Identify which cell holds the provided text, then report its (x, y) central coordinate. 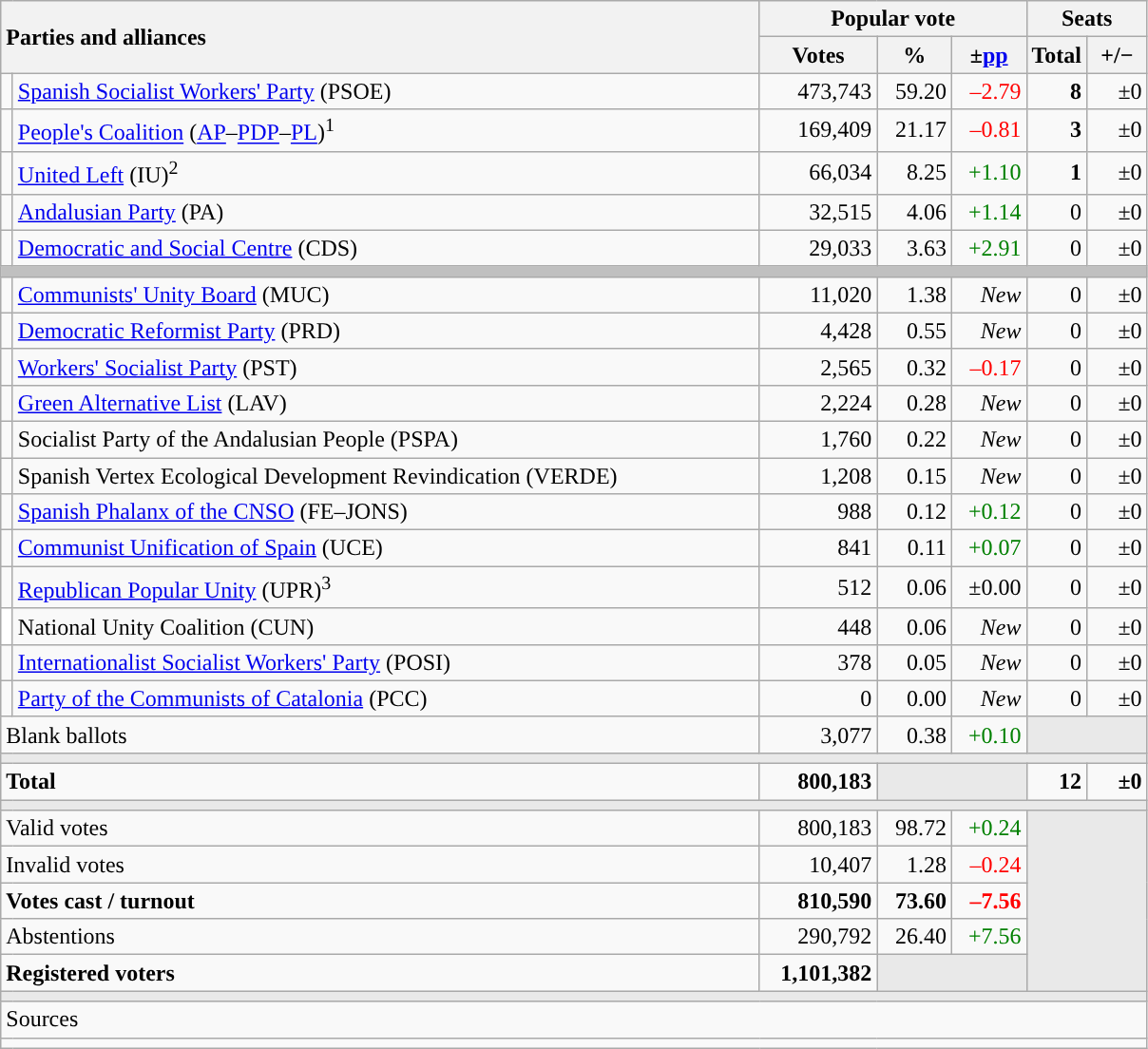
Registered voters (380, 973)
0.05 (914, 662)
11,020 (818, 295)
People's Coalition (AP–PDP–PL)1 (386, 131)
–7.56 (988, 901)
+7.56 (988, 937)
+0.10 (988, 734)
988 (818, 512)
1 (1057, 173)
% (914, 55)
12 (1057, 782)
0.22 (914, 439)
Spanish Socialist Workers' Party (PSOE) (386, 91)
Abstentions (380, 937)
Communist Unification of Spain (UCE) (386, 548)
0.15 (914, 476)
0.32 (914, 367)
United Left (IU)2 (386, 173)
Spanish Vertex Ecological Development Revindication (VERDE) (386, 476)
Party of the Communists of Catalonia (PCC) (386, 698)
512 (818, 587)
4.06 (914, 212)
3 (1057, 131)
Internationalist Socialist Workers' Party (POSI) (386, 662)
1,101,382 (818, 973)
59.20 (914, 91)
+1.10 (988, 173)
+1.14 (988, 212)
0.55 (914, 331)
Republican Popular Unity (UPR)3 (386, 587)
378 (818, 662)
2,224 (818, 403)
0.38 (914, 734)
8.25 (914, 173)
98.72 (914, 829)
–0.24 (988, 865)
448 (818, 626)
169,409 (818, 131)
Seats (1087, 19)
–2.79 (988, 91)
1,208 (818, 476)
26.40 (914, 937)
1,760 (818, 439)
10,407 (818, 865)
Popular vote (893, 19)
+/− (1118, 55)
+0.07 (988, 548)
841 (818, 548)
Green Alternative List (LAV) (386, 403)
Parties and alliances (380, 37)
+2.91 (988, 248)
Votes cast / turnout (380, 901)
32,515 (818, 212)
Sources (574, 1020)
Blank ballots (380, 734)
Communists' Unity Board (MUC) (386, 295)
–0.17 (988, 367)
National Unity Coalition (CUN) (386, 626)
±pp (988, 55)
Valid votes (380, 829)
Democratic Reformist Party (PRD) (386, 331)
Spanish Phalanx of the CNSO (FE–JONS) (386, 512)
73.60 (914, 901)
Andalusian Party (PA) (386, 212)
Workers' Socialist Party (PST) (386, 367)
29,033 (818, 248)
+0.12 (988, 512)
0.00 (914, 698)
1.38 (914, 295)
Democratic and Social Centre (CDS) (386, 248)
66,034 (818, 173)
2,565 (818, 367)
0.11 (914, 548)
21.17 (914, 131)
3.63 (914, 248)
290,792 (818, 937)
Votes (818, 55)
3,077 (818, 734)
4,428 (818, 331)
±0.00 (988, 587)
810,590 (818, 901)
Invalid votes (380, 865)
–0.81 (988, 131)
8 (1057, 91)
0.12 (914, 512)
+0.24 (988, 829)
0.28 (914, 403)
Socialist Party of the Andalusian People (PSPA) (386, 439)
1.28 (914, 865)
473,743 (818, 91)
